Provide the (x, y) coordinate of the cell's center where the given text is located.  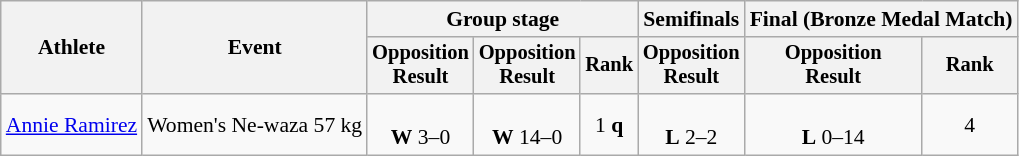
W 14–0 (528, 124)
4 (970, 124)
L 0–14 (834, 124)
Athlete (72, 48)
Semifinals (692, 19)
Event (254, 48)
Final (Bronze Medal Match) (882, 19)
Group stage (502, 19)
W 3–0 (420, 124)
L 2–2 (692, 124)
1 q (609, 124)
Annie Ramirez (72, 124)
Women's Ne-waza 57 kg (254, 124)
